For the text-containing cell, return its midpoint in (x, y) coordinate format. 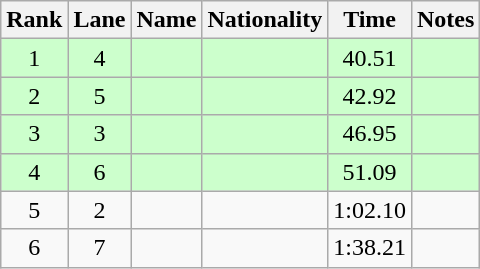
40.51 (370, 58)
Name (166, 20)
Lane (100, 20)
Notes (445, 20)
1:38.21 (370, 248)
1 (34, 58)
7 (100, 248)
Rank (34, 20)
Nationality (265, 20)
51.09 (370, 172)
Time (370, 20)
46.95 (370, 134)
42.92 (370, 96)
1:02.10 (370, 210)
